Detect which cell encompasses the target text, then output its (x, y) center coordinate. 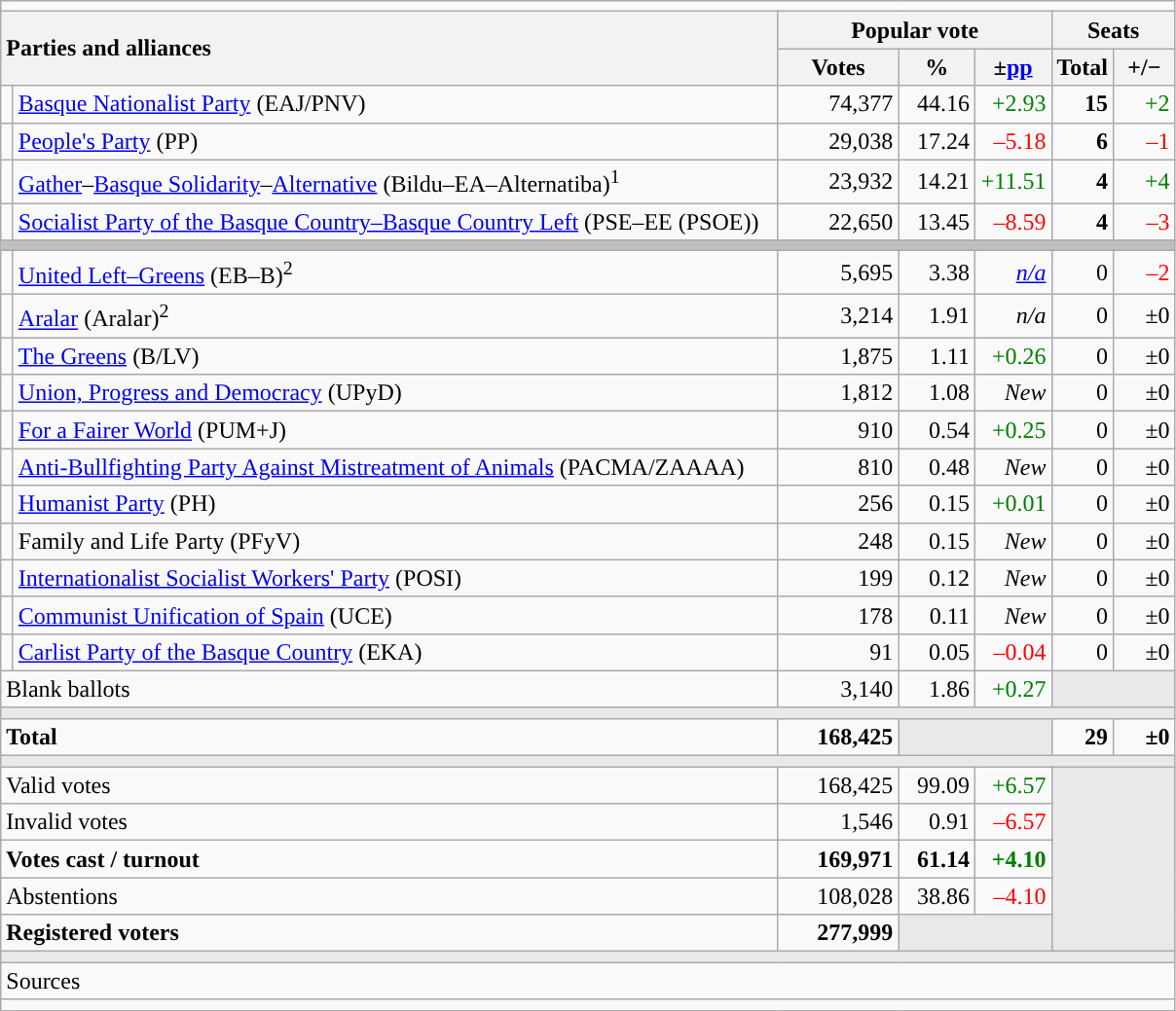
Blank ballots (389, 689)
99.09 (937, 785)
Popular vote (915, 30)
277,999 (838, 933)
15 (1083, 104)
+/− (1145, 67)
Votes (838, 67)
22,650 (838, 222)
Valid votes (389, 785)
For a Fairer World (PUM+J) (395, 430)
13.45 (937, 222)
0.05 (937, 652)
44.16 (937, 104)
29,038 (838, 141)
+0.26 (1012, 356)
+2.93 (1012, 104)
91 (838, 652)
+0.01 (1012, 504)
Sources (588, 981)
199 (838, 578)
±pp (1012, 67)
Carlist Party of the Basque Country (EKA) (395, 652)
+4 (1145, 181)
–2 (1145, 272)
14.21 (937, 181)
Humanist Party (PH) (395, 504)
0.11 (937, 615)
The Greens (B/LV) (395, 356)
Communist Unification of Spain (UCE) (395, 615)
Abstentions (389, 896)
1,812 (838, 393)
3,140 (838, 689)
+0.25 (1012, 430)
–4.10 (1012, 896)
People's Party (PP) (395, 141)
256 (838, 504)
Aralar (Aralar)2 (395, 315)
0.54 (937, 430)
1,546 (838, 822)
Basque Nationalist Party (EAJ/PNV) (395, 104)
1.86 (937, 689)
+11.51 (1012, 181)
178 (838, 615)
Family and Life Party (PFyV) (395, 541)
Socialist Party of the Basque Country–Basque Country Left (PSE–EE (PSOE)) (395, 222)
–1 (1145, 141)
Union, Progress and Democracy (UPyD) (395, 393)
248 (838, 541)
+0.27 (1012, 689)
74,377 (838, 104)
0.48 (937, 467)
–6.57 (1012, 822)
Internationalist Socialist Workers' Party (POSI) (395, 578)
Parties and alliances (389, 49)
1.11 (937, 356)
1.08 (937, 393)
Seats (1114, 30)
Registered voters (389, 933)
5,695 (838, 272)
0.12 (937, 578)
910 (838, 430)
Invalid votes (389, 822)
+6.57 (1012, 785)
23,932 (838, 181)
6 (1083, 141)
–3 (1145, 222)
+2 (1145, 104)
0.91 (937, 822)
38.86 (937, 896)
Gather–Basque Solidarity–Alternative (Bildu–EA–Alternatiba)1 (395, 181)
–8.59 (1012, 222)
–5.18 (1012, 141)
108,028 (838, 896)
17.24 (937, 141)
1,875 (838, 356)
–0.04 (1012, 652)
61.14 (937, 859)
3.38 (937, 272)
United Left–Greens (EB–B)2 (395, 272)
29 (1083, 738)
169,971 (838, 859)
Votes cast / turnout (389, 859)
% (937, 67)
1.91 (937, 315)
3,214 (838, 315)
+4.10 (1012, 859)
810 (838, 467)
Anti-Bullfighting Party Against Mistreatment of Animals (PACMA/ZAAAA) (395, 467)
